Pinpoint the cell where the given text exists, returning its [x, y] midpoint coordinate. 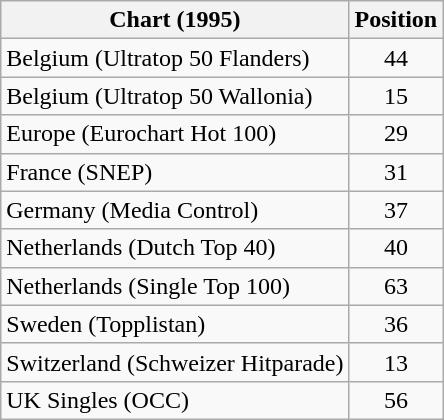
Belgium (Ultratop 50 Wallonia) [175, 96]
56 [396, 400]
Germany (Media Control) [175, 210]
13 [396, 362]
Netherlands (Dutch Top 40) [175, 248]
15 [396, 96]
Europe (Eurochart Hot 100) [175, 134]
Netherlands (Single Top 100) [175, 286]
44 [396, 58]
France (SNEP) [175, 172]
Belgium (Ultratop 50 Flanders) [175, 58]
40 [396, 248]
Sweden (Topplistan) [175, 324]
Position [396, 20]
Switzerland (Schweizer Hitparade) [175, 362]
Chart (1995) [175, 20]
29 [396, 134]
36 [396, 324]
37 [396, 210]
63 [396, 286]
31 [396, 172]
UK Singles (OCC) [175, 400]
